Identify which cell holds the provided text, then report its (X, Y) central coordinate. 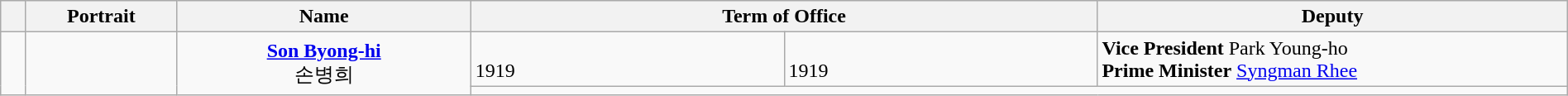
Son Byong-hi손병희 (324, 64)
Deputy (1332, 17)
Name (324, 17)
Vice President Park Young-ho Prime Minister Syngman Rhee (1332, 60)
Term of Office (784, 17)
Portrait (101, 17)
